Provide the [X, Y] coordinate of the cell's center where the given text is located.  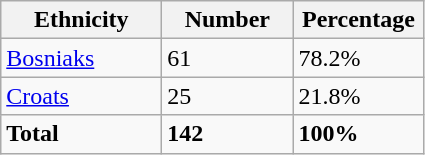
Croats [82, 96]
Total [82, 134]
Bosniaks [82, 58]
Percentage [358, 20]
100% [358, 134]
21.8% [358, 96]
Number [228, 20]
25 [228, 96]
61 [228, 58]
142 [228, 134]
78.2% [358, 58]
Ethnicity [82, 20]
